Scan for the cell matching the given text and deliver its [x, y] coordinate at center. 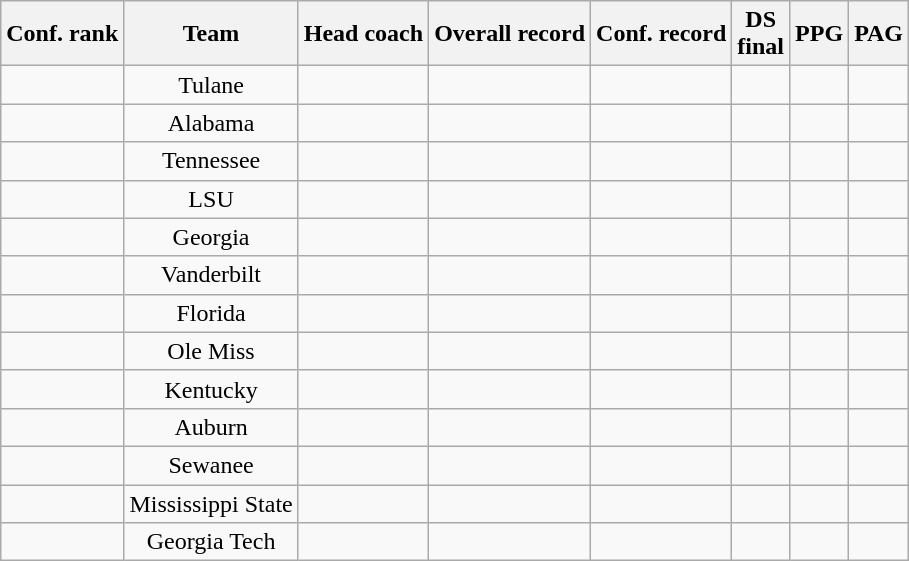
Tennessee [211, 161]
Sewanee [211, 465]
Mississippi State [211, 503]
Kentucky [211, 389]
Head coach [363, 34]
Overall record [510, 34]
Tulane [211, 85]
Conf. rank [62, 34]
Ole Miss [211, 351]
Alabama [211, 123]
Team [211, 34]
LSU [211, 199]
PAG [879, 34]
Auburn [211, 427]
Conf. record [662, 34]
Vanderbilt [211, 275]
PPG [820, 34]
Georgia Tech [211, 542]
DSfinal [761, 34]
Georgia [211, 237]
Florida [211, 313]
